Capture the cell that displays the provided text and extract its (X, Y) central coordinate. 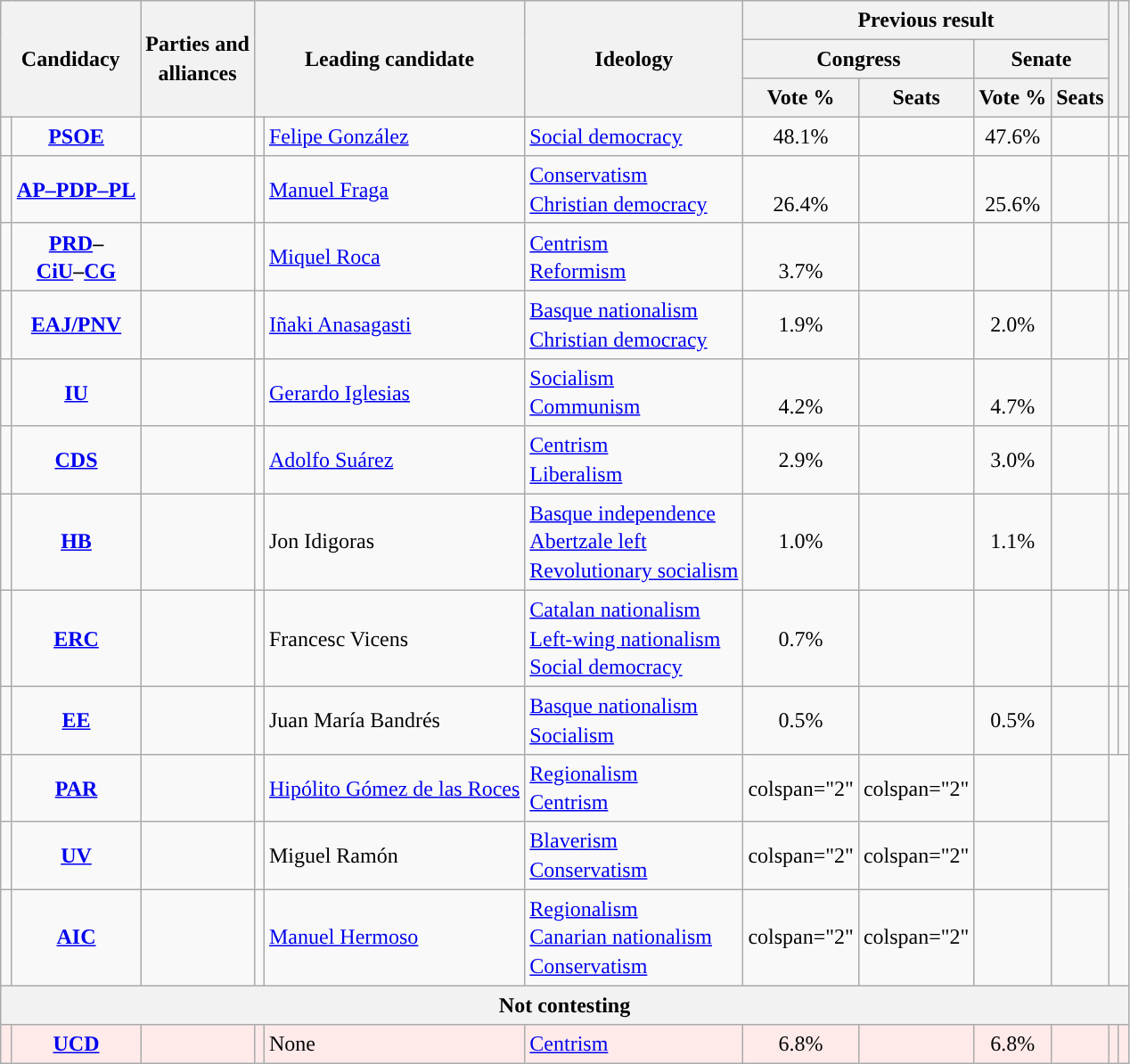
HB (76, 542)
2.9% (801, 460)
ConservatismChristian democracy (635, 190)
Adolfo Suárez (394, 460)
Catalan nationalismLeft-wing nationalismSocial democracy (635, 638)
PSOE (76, 135)
EAJ/PNV (76, 324)
ERC (76, 638)
Basque independenceAbertzale leftRevolutionary socialism (635, 542)
Not contesting (565, 1005)
3.0% (1012, 460)
PAR (76, 788)
BlaverismConservatism (635, 855)
Senate (1041, 59)
SocialismCommunism (635, 392)
1.0% (801, 542)
Manuel Hermoso (394, 937)
48.1% (801, 135)
Basque nationalismSocialism (635, 720)
CDS (76, 460)
AIC (76, 937)
Juan María Bandrés (394, 720)
IU (76, 392)
Ideology (635, 59)
CentrismReformism (635, 257)
47.6% (1012, 135)
4.7% (1012, 392)
Candidacy (71, 59)
Gerardo Iglesias (394, 392)
Iñaki Anasagasti (394, 324)
Miguel Ramón (394, 855)
Social democracy (635, 135)
AP–PDP–PL (76, 190)
Hipólito Gómez de las Roces (394, 788)
4.2% (801, 392)
Francesc Vicens (394, 638)
Basque nationalismChristian democracy (635, 324)
Manuel Fraga (394, 190)
Leading candidate (389, 59)
1.1% (1012, 542)
Miquel Roca (394, 257)
Centrism (635, 1043)
1.9% (801, 324)
RegionalismCanarian nationalismConservatism (635, 937)
Congress (859, 59)
Jon Idigoras (394, 542)
26.4% (801, 190)
25.6% (1012, 190)
3.7% (801, 257)
EE (76, 720)
Previous result (926, 20)
RegionalismCentrism (635, 788)
Parties andalliances (198, 59)
2.0% (1012, 324)
None (394, 1043)
PRD–CiU–CG (76, 257)
UV (76, 855)
CentrismLiberalism (635, 460)
UCD (76, 1043)
0.7% (801, 638)
Felipe González (394, 135)
